Capture the cell that displays the provided text and extract its (x, y) central coordinate. 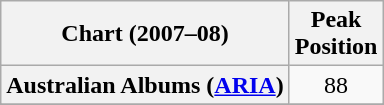
Peak Position (336, 34)
Australian Albums (ARIA) (145, 85)
Chart (2007–08) (145, 34)
88 (336, 85)
